Identify which cell holds the provided text, then report its (x, y) central coordinate. 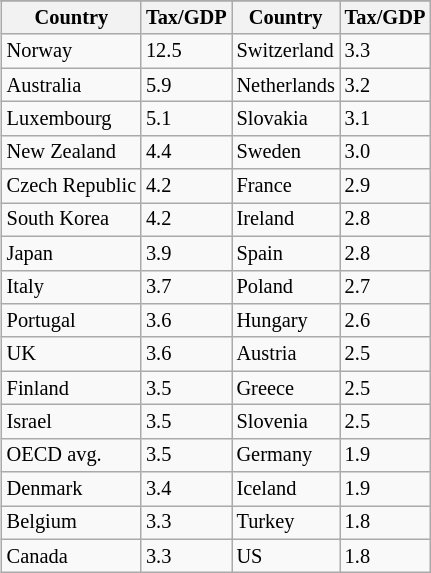
OECD avg. (72, 455)
3.1 (385, 119)
2.7 (385, 287)
Switzerland (286, 51)
Netherlands (286, 85)
Canada (72, 556)
5.9 (186, 85)
4.4 (186, 152)
US (286, 556)
Norway (72, 51)
12.5 (186, 51)
Slovakia (286, 119)
UK (72, 354)
Greece (286, 388)
South Korea (72, 220)
Portugal (72, 321)
Israel (72, 422)
Spain (286, 253)
2.6 (385, 321)
Poland (286, 287)
2.9 (385, 186)
Austria (286, 354)
Denmark (72, 489)
Hungary (286, 321)
3.4 (186, 489)
Turkey (286, 523)
3.7 (186, 287)
3.9 (186, 253)
Italy (72, 287)
France (286, 186)
5.1 (186, 119)
Finland (72, 388)
New Zealand (72, 152)
Germany (286, 455)
Belgium (72, 523)
3.2 (385, 85)
Iceland (286, 489)
Sweden (286, 152)
Japan (72, 253)
Ireland (286, 220)
Luxembourg (72, 119)
Slovenia (286, 422)
3.0 (385, 152)
Australia (72, 85)
Czech Republic (72, 186)
